Scan for the cell matching the given text and deliver its (X, Y) coordinate at center. 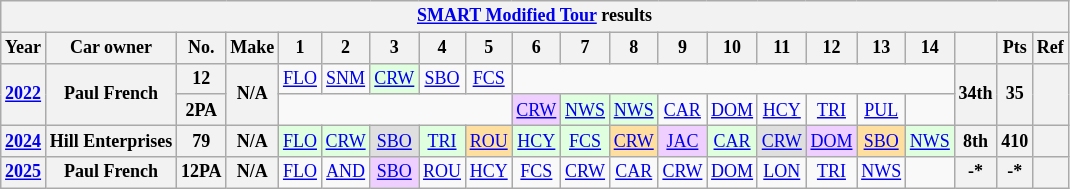
2025 (24, 172)
Car owner (110, 48)
3 (394, 48)
2024 (24, 140)
8th (976, 140)
2 (346, 48)
10 (732, 48)
No. (202, 48)
Hill Enterprises (110, 140)
34th (976, 94)
7 (586, 48)
Pts (1015, 48)
SMART Modified Tour results (534, 16)
13 (882, 48)
79 (202, 140)
Make (252, 48)
12PA (202, 172)
JAC (682, 140)
9 (682, 48)
4 (442, 48)
SNM (346, 78)
14 (930, 48)
2022 (24, 94)
11 (782, 48)
AND (346, 172)
6 (536, 48)
410 (1015, 140)
5 (488, 48)
LON (782, 172)
PUL (882, 110)
1 (300, 48)
Ref (1051, 48)
Year (24, 48)
35 (1015, 94)
2PA (202, 110)
8 (634, 48)
